Return [x, y] of the center of cell containing provided text 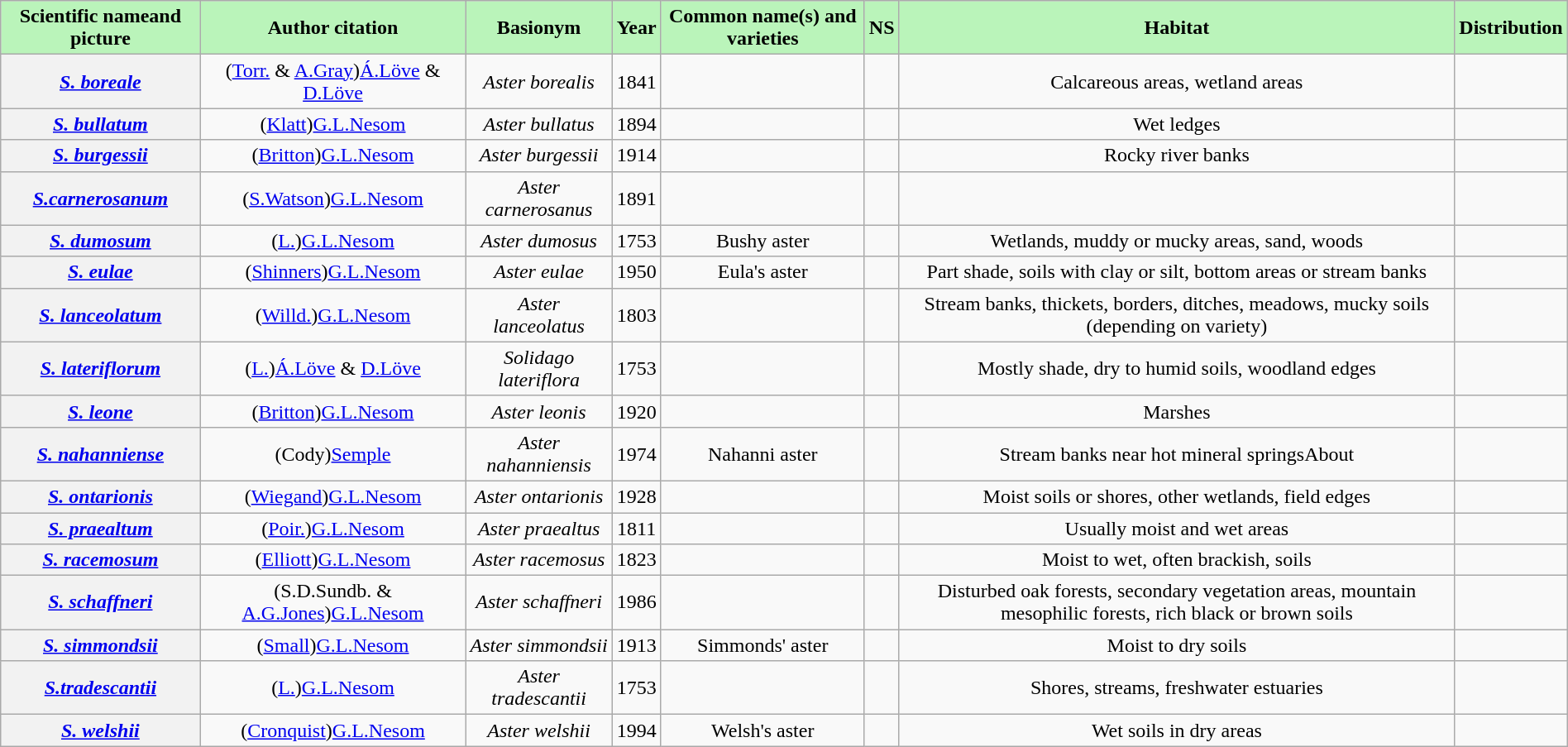
(Torr. & A.Gray)Á.Löve & D.Löve [332, 81]
S.tradescantii [101, 688]
Aster nahanniensis [539, 453]
1913 [637, 645]
Aster tradescantii [539, 688]
(Klatt)G.L.Nesom [332, 124]
Habitat [1177, 28]
S. dumosum [101, 241]
1841 [637, 81]
1914 [637, 156]
Eula's aster [762, 272]
Aster leonis [539, 411]
(Elliott)G.L.Nesom [332, 560]
Moist soils or shores, other wetlands, field edges [1177, 496]
Aster borealis [539, 81]
Nahanni aster [762, 453]
S. welshii [101, 730]
S. simmondsii [101, 645]
1920 [637, 411]
Welsh's aster [762, 730]
Moist to dry soils [1177, 645]
Basionym [539, 28]
Wet soils in dry areas [1177, 730]
1994 [637, 730]
1803 [637, 314]
(Shinners)G.L.Nesom [332, 272]
S. racemosum [101, 560]
Stream banks, thickets, borders, ditches, meadows, mucky soils (depending on variety) [1177, 314]
Part shade, soils with clay or silt, bottom areas or stream banks [1177, 272]
Aster welshii [539, 730]
1891 [637, 199]
Aster lanceolatus [539, 314]
S.carnerosanum [101, 199]
Aster eulae [539, 272]
Aster schaffneri [539, 602]
Aster simmondsii [539, 645]
(Small)G.L.Nesom [332, 645]
Author citation [332, 28]
S. leone [101, 411]
1974 [637, 453]
(Cronquist)G.L.Nesom [332, 730]
Scientific nameand picture [101, 28]
(S.D.Sundb. & A.G.Jones)G.L.Nesom [332, 602]
Rocky river banks [1177, 156]
Year [637, 28]
Aster burgessii [539, 156]
S. boreale [101, 81]
Wet ledges [1177, 124]
1894 [637, 124]
Aster ontarionis [539, 496]
Bushy aster [762, 241]
NS [882, 28]
1823 [637, 560]
S. nahanniense [101, 453]
Solidago lateriflora [539, 369]
1811 [637, 529]
(Poir.)G.L.Nesom [332, 529]
S. lanceolatum [101, 314]
Shores, streams, freshwater estuaries [1177, 688]
S. burgessii [101, 156]
Aster bullatus [539, 124]
S. eulae [101, 272]
Distribution [1511, 28]
Usually moist and wet areas [1177, 529]
1928 [637, 496]
S. ontarionis [101, 496]
S. schaffneri [101, 602]
Simmonds' aster [762, 645]
1950 [637, 272]
Wetlands, muddy or mucky areas, sand, woods [1177, 241]
Aster racemosus [539, 560]
1986 [637, 602]
Aster praealtus [539, 529]
(Wiegand)G.L.Nesom [332, 496]
Calcareous areas, wetland areas [1177, 81]
(Cody)Semple [332, 453]
(Willd.)G.L.Nesom [332, 314]
Aster carnerosanus [539, 199]
(S.Watson)G.L.Nesom [332, 199]
Stream banks near hot mineral springsAbout [1177, 453]
Aster dumosus [539, 241]
Marshes [1177, 411]
Mostly shade, dry to humid soils, woodland edges [1177, 369]
S. praealtum [101, 529]
Common name(s) and varieties [762, 28]
Moist to wet, often brackish, soils [1177, 560]
Disturbed oak forests, secondary vegetation areas, mountain mesophilic forests, rich black or brown soils [1177, 602]
(L.)Á.Löve & D.Löve [332, 369]
S. lateriflorum [101, 369]
S. bullatum [101, 124]
